Capture the cell that displays the provided text and extract its (x, y) central coordinate. 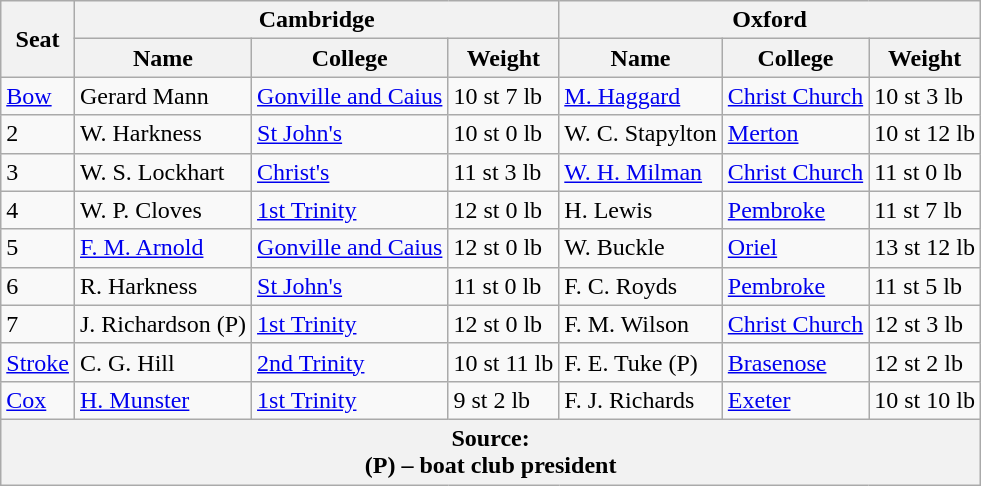
Gerard Mann (162, 96)
2 (38, 134)
W. S. Lockhart (162, 172)
10 st 3 lb (925, 96)
5 (38, 248)
R. Harkness (162, 286)
W. C. Stapylton (641, 134)
2nd Trinity (350, 362)
10 st 7 lb (504, 96)
F. E. Tuke (P) (641, 362)
10 st 10 lb (925, 400)
H. Lewis (641, 210)
J. Richardson (P) (162, 324)
W. Buckle (641, 248)
11 st 3 lb (504, 172)
10 st 0 lb (504, 134)
Oxford (770, 20)
12 st 3 lb (925, 324)
Christ's (350, 172)
Brasenose (795, 362)
Cox (38, 400)
13 st 12 lb (925, 248)
F. J. Richards (641, 400)
W. Harkness (162, 134)
Cambridge (316, 20)
W. P. Cloves (162, 210)
10 st 11 lb (504, 362)
4 (38, 210)
C. G. Hill (162, 362)
Exeter (795, 400)
6 (38, 286)
Seat (38, 39)
F. M. Arnold (162, 248)
W. H. Milman (641, 172)
3 (38, 172)
Merton (795, 134)
Stroke (38, 362)
12 st 2 lb (925, 362)
Source:(P) – boat club president (491, 452)
Bow (38, 96)
F. M. Wilson (641, 324)
H. Munster (162, 400)
Oriel (795, 248)
M. Haggard (641, 96)
11 st 5 lb (925, 286)
10 st 12 lb (925, 134)
F. C. Royds (641, 286)
11 st 7 lb (925, 210)
7 (38, 324)
9 st 2 lb (504, 400)
